Search for the cell housing the specified text and yield its [X, Y] center coordinate. 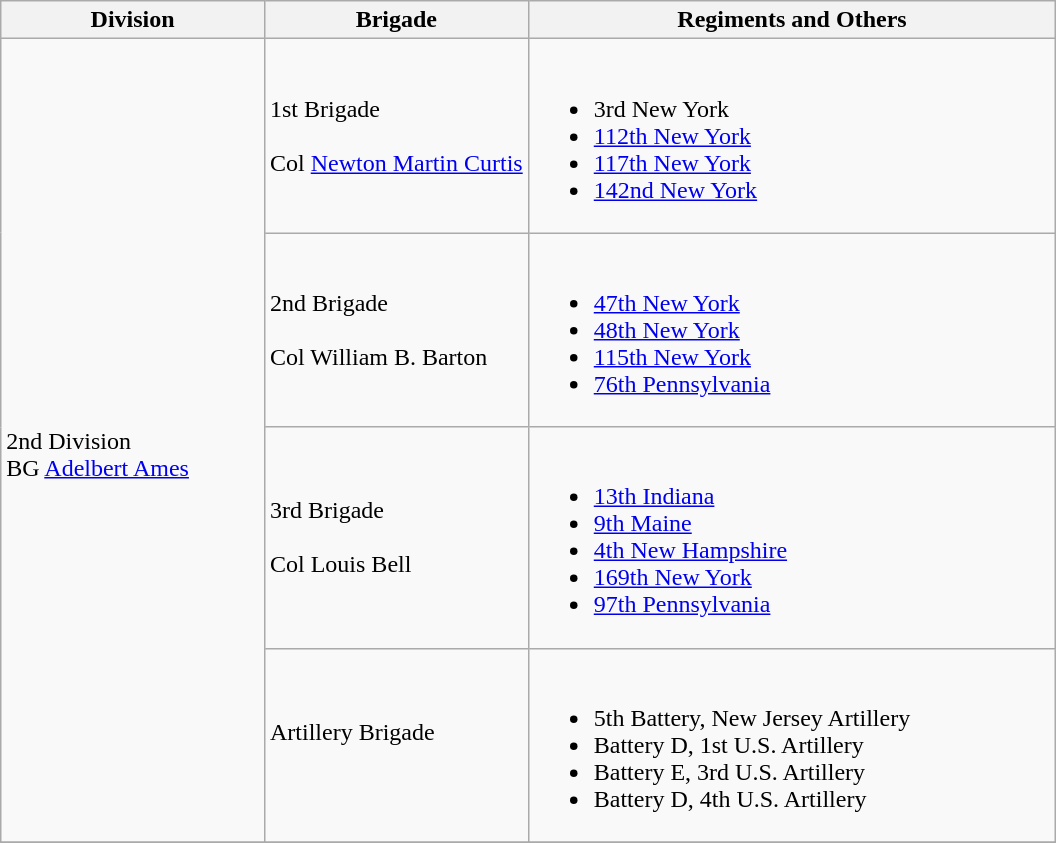
3rd New York112th New York117th New York142nd New York [792, 136]
Artillery Brigade [396, 745]
2nd Division BG Adelbert Ames [133, 440]
Regiments and Others [792, 20]
13th Indiana9th Maine4th New Hampshire169th New York97th Pennsylvania [792, 538]
1st Brigade Col Newton Martin Curtis [396, 136]
5th Battery, New Jersey ArtilleryBattery D, 1st U.S. ArtilleryBattery E, 3rd U.S. ArtilleryBattery D, 4th U.S. Artillery [792, 745]
Division [133, 20]
3rd Brigade Col Louis Bell [396, 538]
Brigade [396, 20]
47th New York48th New York115th New York76th Pennsylvania [792, 330]
2nd Brigade Col William B. Barton [396, 330]
